Return the [X, Y] coordinate for the center point of the cell that contains the specified text.  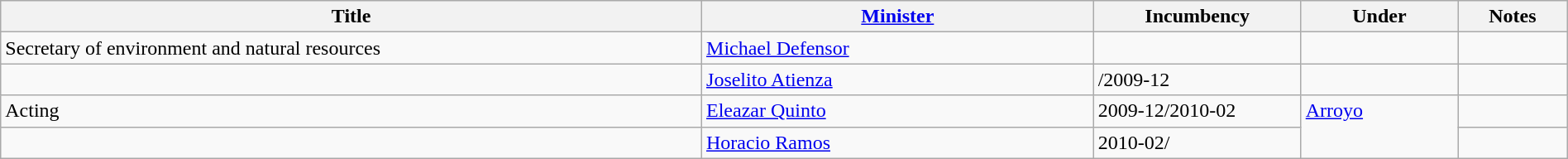
Minister [898, 17]
Eleazar Quinto [898, 111]
Notes [1513, 17]
2009-12/2010-02 [1198, 111]
Horacio Ramos [898, 142]
Under [1379, 17]
Acting [351, 111]
Michael Defensor [898, 48]
2010-02/ [1198, 142]
Incumbency [1198, 17]
/2009-12 [1198, 79]
Secretary of environment and natural resources [351, 48]
Title [351, 17]
Joselito Atienza [898, 79]
Arroyo [1379, 127]
